Provide the [x, y] coordinate of the cell's center where the given text is located.  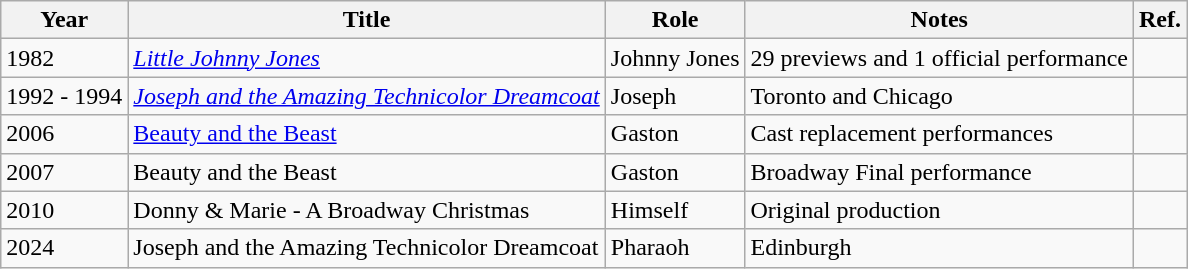
2010 [64, 210]
Pharaoh [675, 248]
Notes [939, 20]
Himself [675, 210]
1982 [64, 58]
Little Johnny Jones [366, 58]
Cast replacement performances [939, 134]
Toronto and Chicago [939, 96]
Joseph [675, 96]
2006 [64, 134]
Donny & Marie - A Broadway Christmas [366, 210]
Johnny Jones [675, 58]
Broadway Final performance [939, 172]
Title [366, 20]
1992 - 1994 [64, 96]
2024 [64, 248]
29 previews and 1 official performance [939, 58]
2007 [64, 172]
Role [675, 20]
Ref. [1160, 20]
Year [64, 20]
Original production [939, 210]
Edinburgh [939, 248]
